From the cell containing the given text, extract its center point as [X, Y] coordinate. 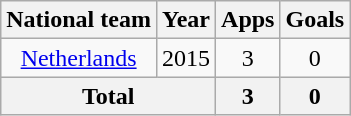
Netherlands [79, 58]
2015 [186, 58]
Goals [315, 20]
National team [79, 20]
Year [186, 20]
Apps [248, 20]
Total [108, 96]
